For the text-containing cell, return its midpoint in (X, Y) coordinate format. 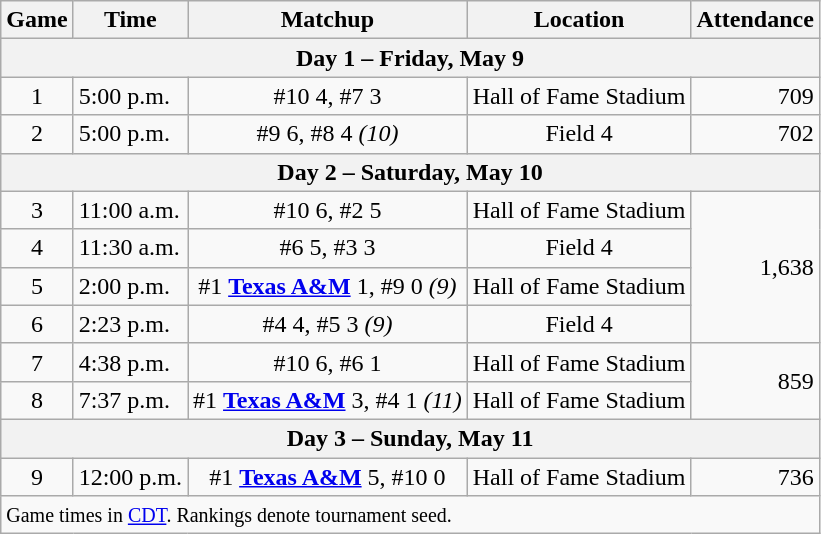
#4 4, #5 3 (9) (328, 324)
2:00 p.m. (130, 286)
Matchup (328, 20)
4 (37, 248)
#9 6, #8 4 (10) (328, 134)
736 (755, 477)
702 (755, 134)
7 (37, 362)
7:37 p.m. (130, 400)
#6 5, #3 3 (328, 248)
Day 2 – Saturday, May 10 (410, 172)
Day 1 – Friday, May 9 (410, 58)
Location (579, 20)
9 (37, 477)
Game times in CDT. Rankings denote tournament seed. (410, 515)
Time (130, 20)
Day 3 – Sunday, May 11 (410, 438)
859 (755, 381)
Attendance (755, 20)
11:30 a.m. (130, 248)
6 (37, 324)
8 (37, 400)
Game (37, 20)
3 (37, 210)
#1 Texas A&M 3, #4 1 (11) (328, 400)
4:38 p.m. (130, 362)
709 (755, 96)
1 (37, 96)
#10 6, #2 5 (328, 210)
#1 Texas A&M 1, #9 0 (9) (328, 286)
#1 Texas A&M 5, #10 0 (328, 477)
11:00 a.m. (130, 210)
2 (37, 134)
#10 4, #7 3 (328, 96)
2:23 p.m. (130, 324)
#10 6, #6 1 (328, 362)
12:00 p.m. (130, 477)
1,638 (755, 267)
5 (37, 286)
